Output the [x, y] coordinate of the center of the cell containing the given text.  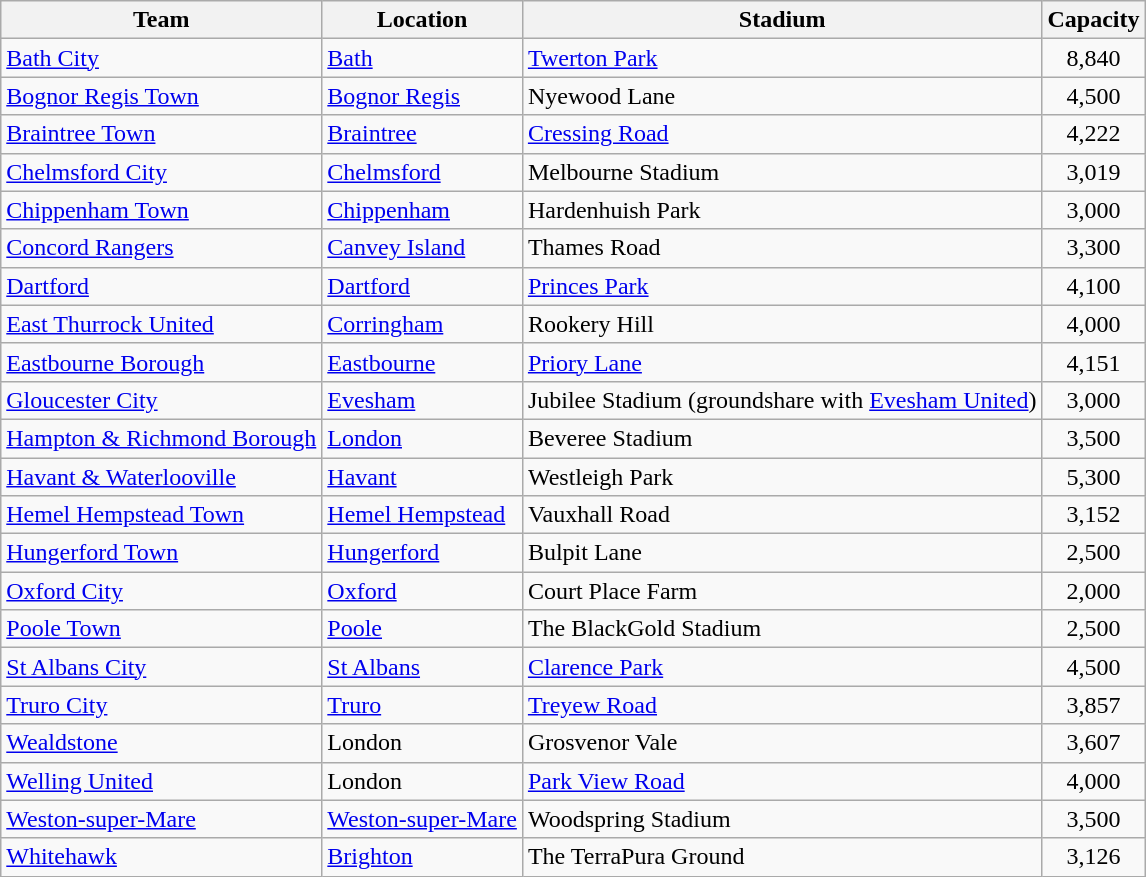
4,151 [1094, 362]
2,000 [1094, 591]
Nyewood Lane [782, 96]
Court Place Farm [782, 591]
Hungerford Town [162, 553]
Brighton [422, 857]
Hardenhuish Park [782, 210]
Wealdstone [162, 743]
St Albans [422, 667]
Bognor Regis [422, 96]
Woodspring Stadium [782, 819]
Welling United [162, 781]
Hemel Hempstead Town [162, 515]
Team [162, 20]
Hemel Hempstead [422, 515]
Bulpit Lane [782, 553]
St Albans City [162, 667]
Havant [422, 477]
3,019 [1094, 172]
Corringham [422, 324]
Thames Road [782, 248]
8,840 [1094, 58]
3,607 [1094, 743]
Havant & Waterlooville [162, 477]
Bath City [162, 58]
Priory Lane [782, 362]
4,100 [1094, 286]
Location [422, 20]
Whitehawk [162, 857]
Canvey Island [422, 248]
Twerton Park [782, 58]
Westleigh Park [782, 477]
Poole Town [162, 629]
Cressing Road [782, 134]
Gloucester City [162, 400]
Bath [422, 58]
Chippenham Town [162, 210]
Chelmsford [422, 172]
Oxford [422, 591]
Truro City [162, 705]
5,300 [1094, 477]
Truro [422, 705]
Braintree [422, 134]
Bognor Regis Town [162, 96]
Princes Park [782, 286]
Hungerford [422, 553]
3,300 [1094, 248]
Beveree Stadium [782, 438]
3,857 [1094, 705]
Jubilee Stadium (groundshare with Evesham United) [782, 400]
3,126 [1094, 857]
Evesham [422, 400]
Stadium [782, 20]
East Thurrock United [162, 324]
Treyew Road [782, 705]
3,152 [1094, 515]
Clarence Park [782, 667]
The BlackGold Stadium [782, 629]
Poole [422, 629]
The TerraPura Ground [782, 857]
Hampton & Richmond Borough [162, 438]
Chelmsford City [162, 172]
Park View Road [782, 781]
Concord Rangers [162, 248]
Chippenham [422, 210]
Melbourne Stadium [782, 172]
Vauxhall Road [782, 515]
Capacity [1094, 20]
4,222 [1094, 134]
Rookery Hill [782, 324]
Eastbourne [422, 362]
Oxford City [162, 591]
Grosvenor Vale [782, 743]
Eastbourne Borough [162, 362]
Braintree Town [162, 134]
